Output the [X, Y] coordinate of the center of the cell containing the given text.  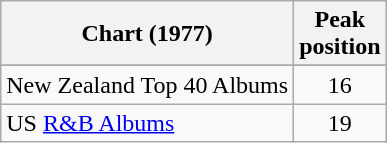
New Zealand Top 40 Albums [148, 85]
16 [340, 85]
US R&B Albums [148, 123]
19 [340, 123]
Peakposition [340, 34]
Chart (1977) [148, 34]
